Provide the (X, Y) coordinate of the cell's center where the given text is located.  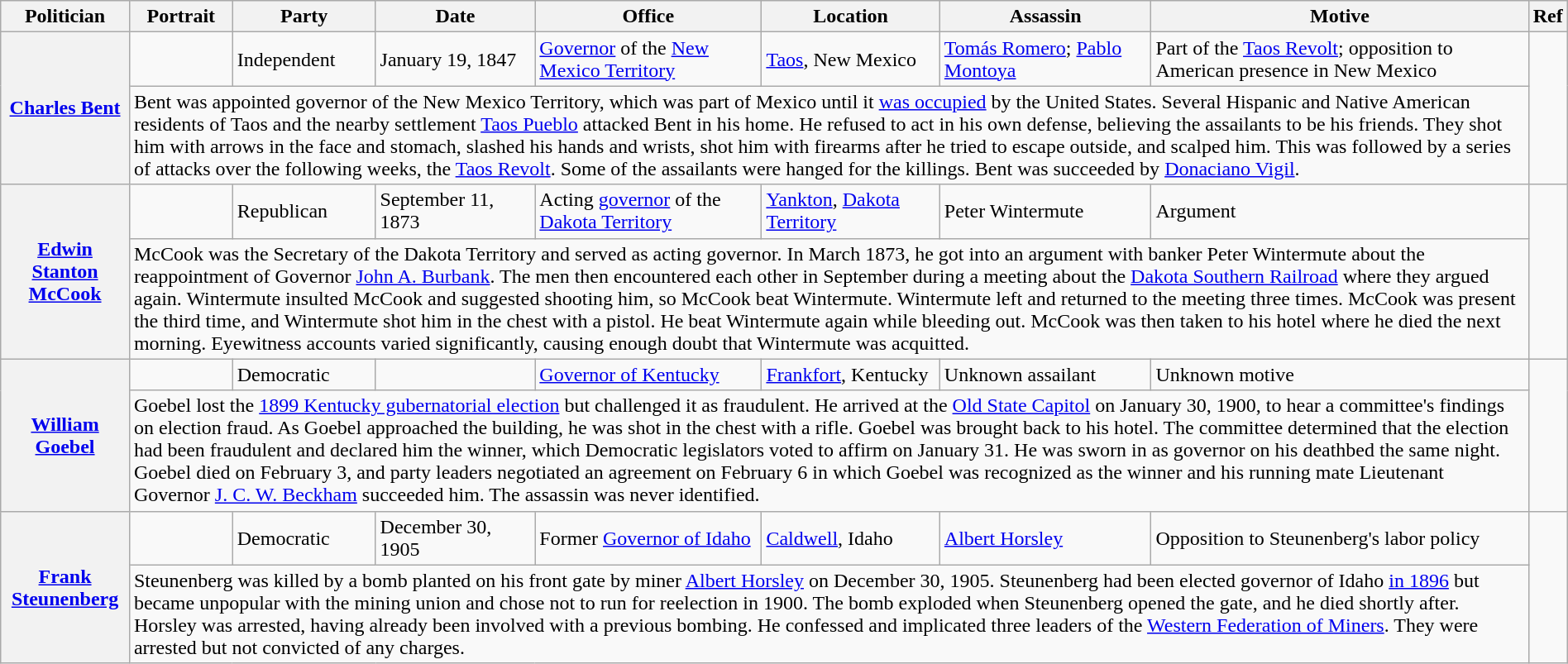
September 11, 1873 (455, 212)
Part of the Taos Revolt; opposition to American presence in New Mexico (1340, 60)
Yankton, Dakota Territory (850, 212)
Frank Steunenberg (65, 587)
Governor of Kentucky (648, 375)
Politician (65, 17)
Assassin (1045, 17)
Location (850, 17)
Tomás Romero; Pablo Montoya (1045, 60)
Motive (1340, 17)
Edwin Stanton McCook (65, 271)
Ref (1548, 17)
Governor of the New Mexico Territory (648, 60)
Peter Wintermute (1045, 212)
Caldwell, Idaho (850, 537)
Republican (304, 212)
Portrait (180, 17)
Office (648, 17)
December 30, 1905 (455, 537)
Independent (304, 60)
Opposition to Steunenberg's labor policy (1340, 537)
Taos, New Mexico (850, 60)
Acting governor of the Dakota Territory (648, 212)
Party (304, 17)
Argument (1340, 212)
Charles Bent (65, 108)
Unknown motive (1340, 375)
Former Governor of Idaho (648, 537)
January 19, 1847 (455, 60)
Unknown assailant (1045, 375)
Frankfort, Kentucky (850, 375)
Date (455, 17)
Albert Horsley (1045, 537)
William Goebel (65, 435)
